Detect which cell encompasses the target text, then output its (x, y) center coordinate. 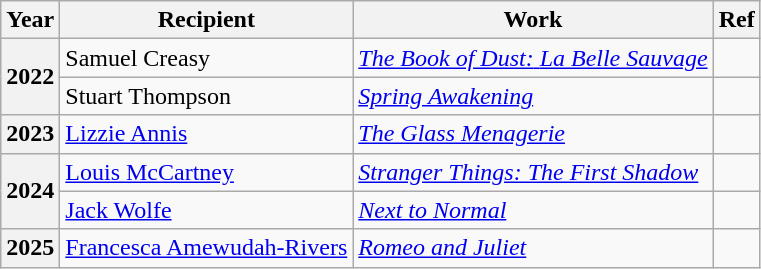
Louis McCartney (206, 172)
2024 (30, 191)
The Glass Menagerie (533, 134)
Work (533, 20)
Samuel Creasy (206, 58)
Romeo and Juliet (533, 248)
Year (30, 20)
Francesca Amewudah-Rivers (206, 248)
The Book of Dust: La Belle Sauvage (533, 58)
2025 (30, 248)
Next to Normal (533, 210)
Spring Awakening (533, 96)
Recipient (206, 20)
Stuart Thompson (206, 96)
Jack Wolfe (206, 210)
Stranger Things: The First Shadow (533, 172)
Ref (736, 20)
Lizzie Annis (206, 134)
2023 (30, 134)
2022 (30, 77)
